Output the (X, Y) coordinate of the center of the cell containing the given text.  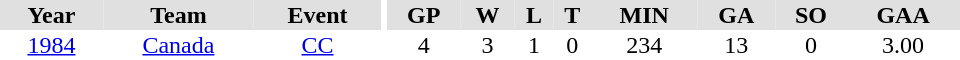
T (572, 15)
GA (736, 15)
MIN (644, 15)
1984 (52, 45)
GAA (903, 15)
3 (487, 45)
Year (52, 15)
L (534, 15)
GP (424, 15)
13 (736, 45)
1 (534, 45)
SO (812, 15)
Team (178, 15)
W (487, 15)
3.00 (903, 45)
Event (318, 15)
CC (318, 45)
Canada (178, 45)
234 (644, 45)
4 (424, 45)
